Return [X, Y] of the center of cell containing provided text 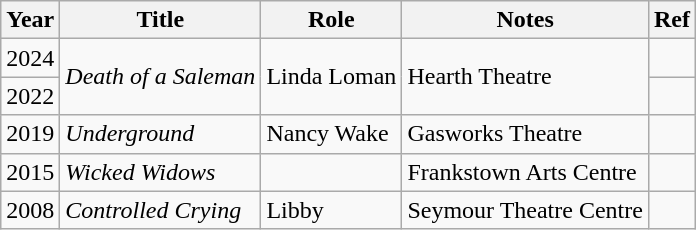
2008 [30, 210]
Hearth Theatre [526, 77]
2015 [30, 172]
Nancy Wake [332, 134]
Death of a Saleman [160, 77]
Libby [332, 210]
2019 [30, 134]
Role [332, 20]
Year [30, 20]
Underground [160, 134]
Title [160, 20]
Controlled Crying [160, 210]
Wicked Widows [160, 172]
2022 [30, 96]
Seymour Theatre Centre [526, 210]
Linda Loman [332, 77]
Gasworks Theatre [526, 134]
2024 [30, 58]
Frankstown Arts Centre [526, 172]
Ref [672, 20]
Notes [526, 20]
